Extract the (x, y) coordinate from the center of the cell holding the provided text.  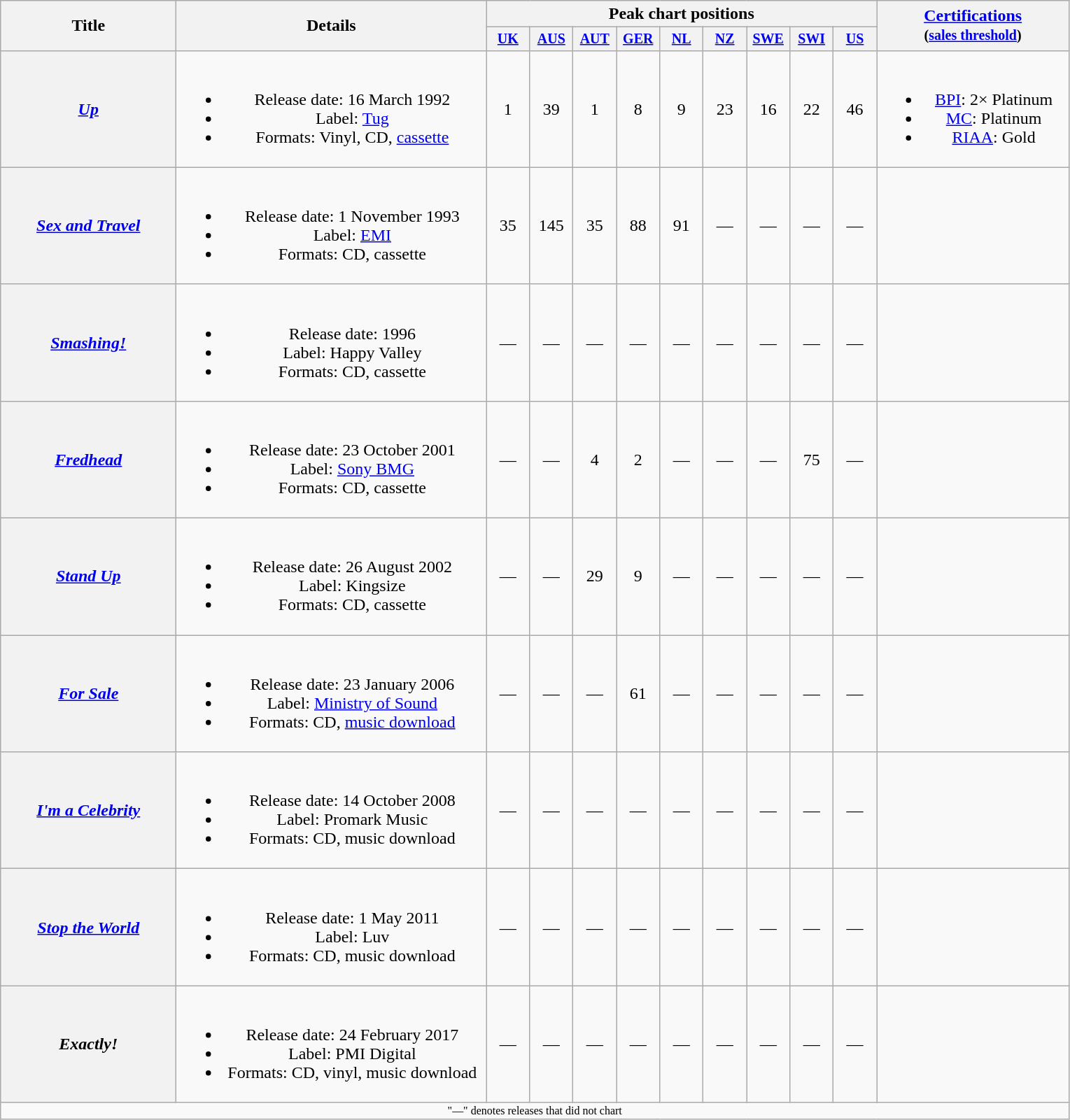
Release date: 14 October 2008Label: Promark MusicFormats: CD, music download (332, 810)
I'm a Celebrity (88, 810)
61 (638, 694)
NL (682, 39)
Release date: 1996Label: Happy ValleyFormats: CD, cassette (332, 343)
23 (725, 109)
SWI (812, 39)
39 (551, 109)
Title (88, 26)
Release date: 16 March 1992Label: TugFormats: Vinyl, CD, cassette (332, 109)
Release date: 1 November 1993Label: EMIFormats: CD, cassette (332, 225)
Smashing! (88, 343)
Release date: 24 February 2017Label: PMI DigitalFormats: CD, vinyl, music download (332, 1044)
Details (332, 26)
Stop the World (88, 928)
4 (595, 459)
2 (638, 459)
Up (88, 109)
16 (768, 109)
NZ (725, 39)
For Sale (88, 694)
AUS (551, 39)
Release date: 23 January 2006Label: Ministry of SoundFormats: CD, music download (332, 694)
Sex and Travel (88, 225)
8 (638, 109)
Release date: 1 May 2011Label: LuvFormats: CD, music download (332, 928)
Release date: 26 August 2002Label: KingsizeFormats: CD, cassette (332, 576)
US (855, 39)
Exactly! (88, 1044)
Certifications(sales threshold) (973, 26)
BPI: 2× PlatinumMC: PlatinumRIAA: Gold (973, 109)
Stand Up (88, 576)
75 (812, 459)
Release date: 23 October 2001Label: Sony BMGFormats: CD, cassette (332, 459)
"—" denotes releases that did not chart (535, 1111)
Fredhead (88, 459)
91 (682, 225)
88 (638, 225)
145 (551, 225)
29 (595, 576)
GER (638, 39)
SWE (768, 39)
46 (855, 109)
22 (812, 109)
Peak chart positions (682, 14)
AUT (595, 39)
UK (508, 39)
